Return the (X, Y) coordinate for the center point of the cell that contains the specified text.  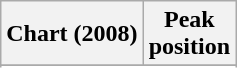
Peakposition (189, 34)
Chart (2008) (72, 34)
